Extract the (X, Y) coordinate from the center of the cell holding the provided text.  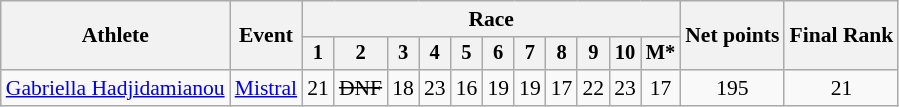
22 (593, 88)
M* (660, 54)
3 (403, 54)
5 (467, 54)
10 (625, 54)
4 (435, 54)
2 (360, 54)
18 (403, 88)
8 (562, 54)
Race (491, 19)
16 (467, 88)
Event (266, 36)
Final Rank (841, 36)
Net points (732, 36)
7 (530, 54)
1 (318, 54)
Athlete (116, 36)
9 (593, 54)
Gabriella Hadjidamianou (116, 88)
6 (498, 54)
DNF (360, 88)
Mistral (266, 88)
195 (732, 88)
